Search for the cell housing the specified text and yield its [X, Y] center coordinate. 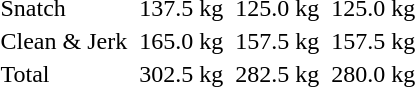
165.0 kg [182, 41]
157.5 kg [278, 41]
